Return the (x, y) coordinate for the center point of the cell that contains the specified text.  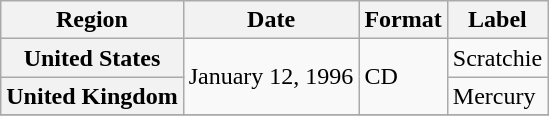
United Kingdom (92, 96)
CD (403, 77)
Label (497, 20)
Format (403, 20)
United States (92, 58)
Date (271, 20)
Mercury (497, 96)
January 12, 1996 (271, 77)
Region (92, 20)
Scratchie (497, 58)
